Pinpoint the cell where the given text exists, returning its (x, y) midpoint coordinate. 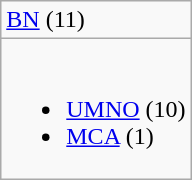
BN (11) (96, 20)
UMNO (10) MCA (1) (96, 109)
